Determine the (x, y) coordinate at the center of the cell enclosing the given text.  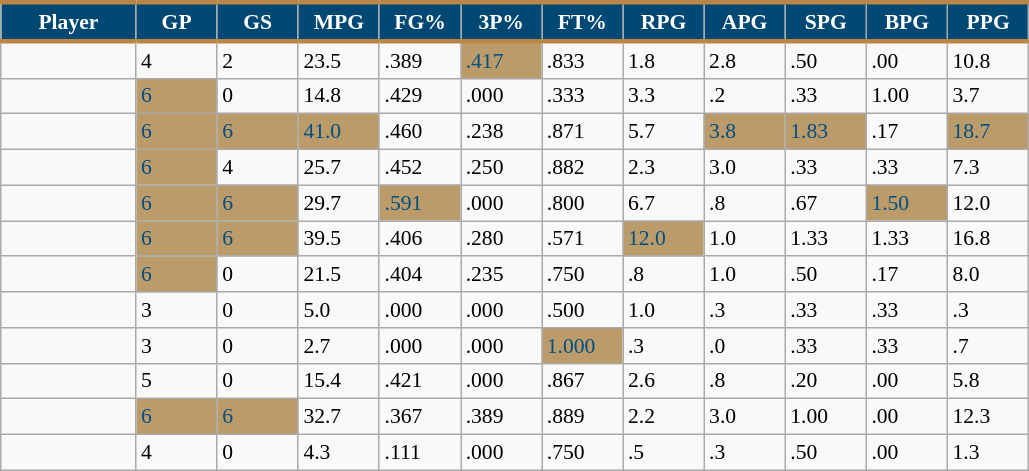
.429 (420, 96)
.871 (582, 132)
.417 (502, 60)
2.3 (664, 168)
41.0 (338, 132)
14.8 (338, 96)
1.8 (664, 60)
.889 (582, 417)
BPG (906, 22)
2.6 (664, 381)
.2 (744, 96)
.367 (420, 417)
1.000 (582, 346)
.406 (420, 239)
.452 (420, 168)
8.0 (988, 275)
1.50 (906, 203)
5.7 (664, 132)
2.8 (744, 60)
16.8 (988, 239)
FG% (420, 22)
MPG (338, 22)
21.5 (338, 275)
3.7 (988, 96)
2.7 (338, 346)
18.7 (988, 132)
12.3 (988, 417)
23.5 (338, 60)
25.7 (338, 168)
GP (176, 22)
5 (176, 381)
4.3 (338, 453)
.571 (582, 239)
.882 (582, 168)
.250 (502, 168)
.235 (502, 275)
3.8 (744, 132)
.20 (826, 381)
.333 (582, 96)
7.3 (988, 168)
RPG (664, 22)
SPG (826, 22)
32.7 (338, 417)
.421 (420, 381)
.404 (420, 275)
.67 (826, 203)
1.83 (826, 132)
.500 (582, 310)
.800 (582, 203)
3P% (502, 22)
.591 (420, 203)
FT% (582, 22)
.238 (502, 132)
.7 (988, 346)
10.8 (988, 60)
.833 (582, 60)
PPG (988, 22)
5.0 (338, 310)
15.4 (338, 381)
29.7 (338, 203)
.867 (582, 381)
APG (744, 22)
.0 (744, 346)
.280 (502, 239)
6.7 (664, 203)
2.2 (664, 417)
2 (258, 60)
5.8 (988, 381)
39.5 (338, 239)
.460 (420, 132)
.5 (664, 453)
3.3 (664, 96)
.111 (420, 453)
Player (68, 22)
1.3 (988, 453)
GS (258, 22)
